Search for the cell housing the specified text and yield its [x, y] center coordinate. 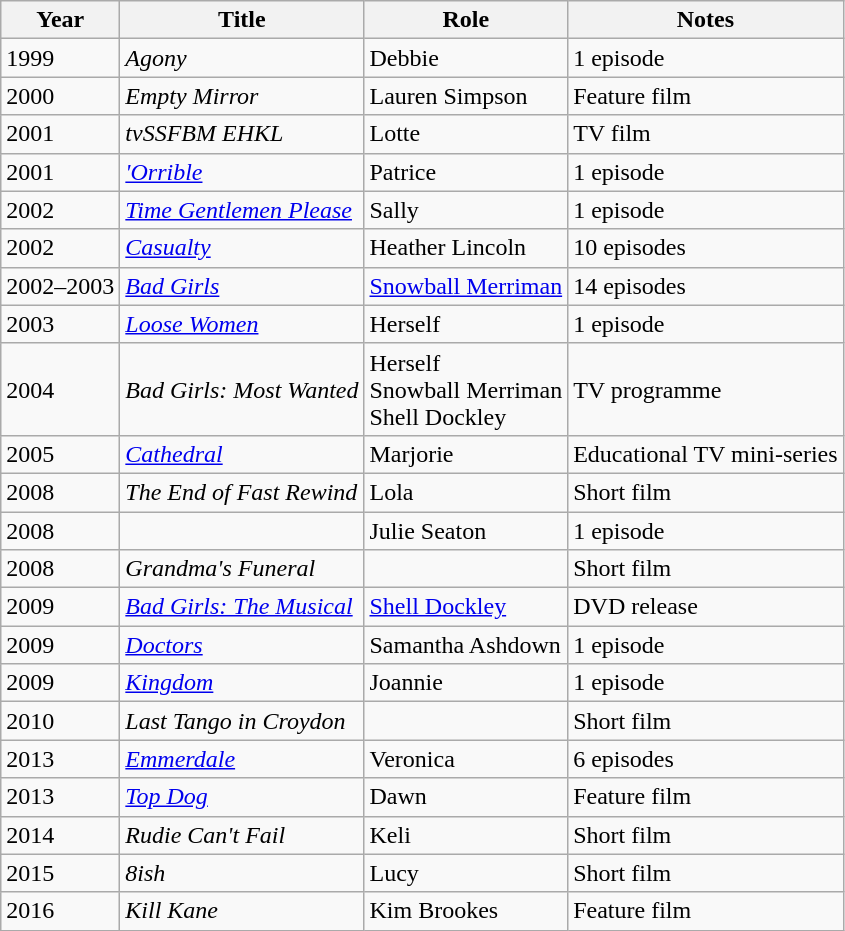
2005 [60, 454]
Casualty [242, 248]
2016 [60, 911]
Role [466, 20]
Educational TV mini-series [706, 454]
TV film [706, 134]
Lauren Simpson [466, 96]
Debbie [466, 58]
Notes [706, 20]
HerselfSnowball MerrimanShell Dockley [466, 389]
Year [60, 20]
Rudie Can't Fail [242, 835]
Julie Seaton [466, 531]
The End of Fast Rewind [242, 492]
2010 [60, 721]
Kingdom [242, 683]
Heather Lincoln [466, 248]
Cathedral [242, 454]
2004 [60, 389]
Keli [466, 835]
8ish [242, 873]
Top Dog [242, 797]
Agony [242, 58]
Doctors [242, 645]
10 episodes [706, 248]
Marjorie [466, 454]
Patrice [466, 172]
Lola [466, 492]
6 episodes [706, 759]
TV programme [706, 389]
Kim Brookes [466, 911]
Dawn [466, 797]
14 episodes [706, 286]
2000 [60, 96]
Snowball Merriman [466, 286]
1999 [60, 58]
Last Tango in Croydon [242, 721]
Shell Dockley [466, 607]
Empty Mirror [242, 96]
Lotte [466, 134]
Grandma's Funeral [242, 569]
2003 [60, 324]
DVD release [706, 607]
Bad Girls: The Musical [242, 607]
Joannie [466, 683]
2002–2003 [60, 286]
2015 [60, 873]
Loose Women [242, 324]
Veronica [466, 759]
Samantha Ashdown [466, 645]
Title [242, 20]
Time Gentlemen Please [242, 210]
Herself [466, 324]
tvSSFBM EHKL [242, 134]
Bad Girls: Most Wanted [242, 389]
Sally [466, 210]
'Orrible [242, 172]
Emmerdale [242, 759]
2014 [60, 835]
Lucy [466, 873]
Bad Girls [242, 286]
Kill Kane [242, 911]
